Output the (x, y) coordinate of the center of the cell containing the given text.  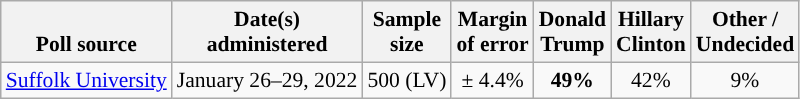
Date(s)administered (268, 32)
42% (651, 80)
49% (572, 80)
HillaryClinton (651, 32)
500 (LV) (406, 80)
Marginof error (492, 32)
January 26–29, 2022 (268, 80)
± 4.4% (492, 80)
Samplesize (406, 32)
Suffolk University (86, 80)
9% (745, 80)
Other /Undecided (745, 32)
DonaldTrump (572, 32)
Poll source (86, 32)
